Determine the (X, Y) coordinate at the center of the cell enclosing the given text.  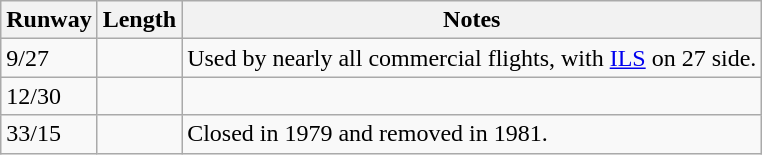
33/15 (49, 134)
Closed in 1979 and removed in 1981. (472, 134)
12/30 (49, 96)
Length (139, 20)
Used by nearly all commercial flights, with ILS on 27 side. (472, 58)
Notes (472, 20)
9/27 (49, 58)
Runway (49, 20)
